Determine the [X, Y] coordinate at the center of the cell enclosing the given text.  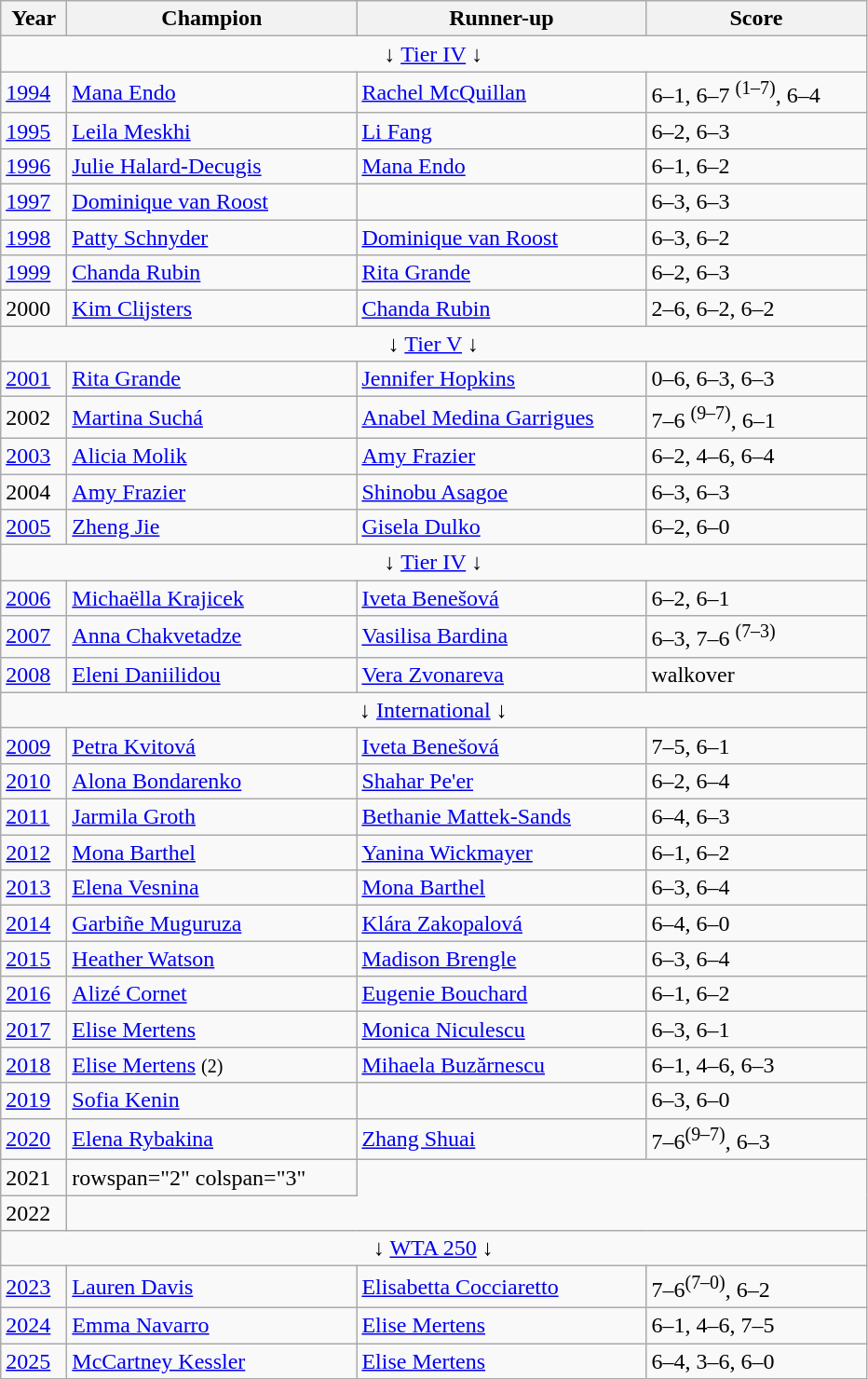
2016 [34, 994]
Alizé Cornet [212, 994]
walkover [756, 675]
Anabel Medina Garrigues [501, 417]
Michaëlla Krajicek [212, 598]
2012 [34, 853]
1998 [34, 238]
6–2, 6–1 [756, 598]
Lauren Davis [212, 1288]
↓ Tier V ↓ [434, 344]
6–1, 6–7 (1–7), 6–4 [756, 93]
2006 [34, 598]
2015 [34, 959]
2000 [34, 308]
Zhang Shuai [501, 1139]
6–1, 4–6, 7–5 [756, 1325]
2022 [34, 1213]
1994 [34, 93]
Vera Zvonareva [501, 675]
2020 [34, 1139]
Shahar Pe'er [501, 782]
Alona Bondarenko [212, 782]
Jarmila Groth [212, 817]
Rachel McQuillan [501, 93]
Monica Niculescu [501, 1030]
1995 [34, 130]
Madison Brengle [501, 959]
Yanina Wickmayer [501, 853]
7–6(7–0), 6–2 [756, 1288]
2018 [34, 1065]
Mihaela Buzărnescu [501, 1065]
1997 [34, 202]
2014 [34, 923]
6–2, 6–0 [756, 527]
Petra Kvitová [212, 745]
2023 [34, 1288]
2002 [34, 417]
Eugenie Bouchard [501, 994]
Martina Suchá [212, 417]
2001 [34, 379]
Score [756, 19]
2011 [34, 817]
Li Fang [501, 130]
Emma Navarro [212, 1325]
Leila Meskhi [212, 130]
Alicia Molik [212, 456]
2009 [34, 745]
1999 [34, 273]
2021 [34, 1178]
6–3, 6–0 [756, 1100]
Eleni Daniilidou [212, 675]
0–6, 6–3, 6–3 [756, 379]
rowspan="2" colspan="3" [212, 1178]
2005 [34, 527]
McCartney Kessler [212, 1361]
2004 [34, 492]
↓ International ↓ [434, 710]
6–4, 6–3 [756, 817]
6–3, 6–2 [756, 238]
6–1, 4–6, 6–3 [756, 1065]
7–6 (9–7), 6–1 [756, 417]
6–4, 6–0 [756, 923]
Klára Zakopalová [501, 923]
Patty Schnyder [212, 238]
6–4, 3–6, 6–0 [756, 1361]
6–2, 6–4 [756, 782]
6–3, 7–6 (7–3) [756, 637]
Shinobu Asagoe [501, 492]
Champion [212, 19]
2013 [34, 888]
Elisabetta Cocciaretto [501, 1288]
2–6, 6–2, 6–2 [756, 308]
2017 [34, 1030]
Zheng Jie [212, 527]
2007 [34, 637]
2025 [34, 1361]
Anna Chakvetadze [212, 637]
Bethanie Mattek-Sands [501, 817]
7–5, 6–1 [756, 745]
2024 [34, 1325]
6–2, 4–6, 6–4 [756, 456]
Gisela Dulko [501, 527]
Runner-up [501, 19]
Elena Vesnina [212, 888]
Heather Watson [212, 959]
Garbiñe Muguruza [212, 923]
Julie Halard-Decugis [212, 166]
Elena Rybakina [212, 1139]
2010 [34, 782]
1996 [34, 166]
2008 [34, 675]
Kim Clijsters [212, 308]
↓ WTA 250 ↓ [434, 1249]
Jennifer Hopkins [501, 379]
2019 [34, 1100]
7–6(9–7), 6–3 [756, 1139]
6–3, 6–1 [756, 1030]
2003 [34, 456]
Vasilisa Bardina [501, 637]
Year [34, 19]
Sofia Kenin [212, 1100]
Elise Mertens (2) [212, 1065]
